Locate the cell with the specified text and output its (x, y) center coordinate. 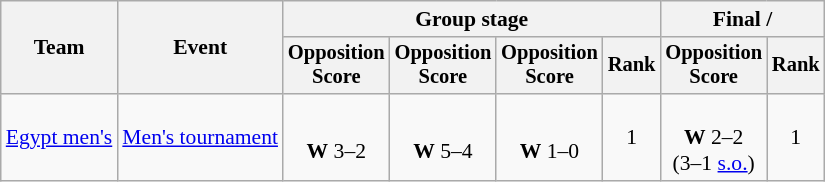
Men's tournament (200, 138)
Team (60, 48)
W 1–0 (550, 138)
Final / (742, 19)
W 5–4 (444, 138)
Group stage (472, 19)
W 2–2(3–1 s.o.) (714, 138)
Egypt men's (60, 138)
Event (200, 48)
W 3–2 (336, 138)
